Identify which cell holds the provided text, then report its (X, Y) central coordinate. 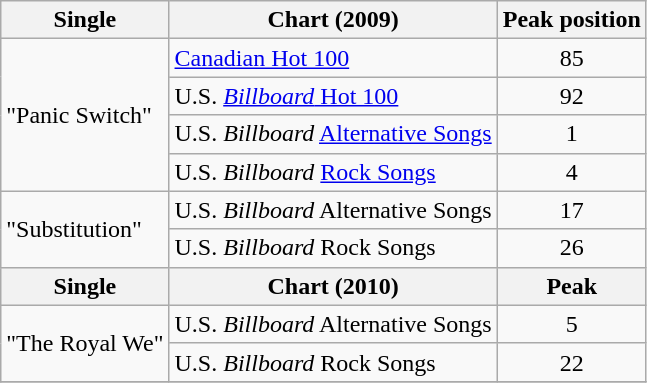
22 (572, 362)
17 (572, 210)
85 (572, 58)
"The Royal We" (85, 343)
Canadian Hot 100 (333, 58)
26 (572, 248)
"Panic Switch" (85, 115)
Chart (2009) (333, 20)
1 (572, 134)
4 (572, 172)
Chart (2010) (333, 286)
U.S. Billboard Hot 100 (333, 96)
5 (572, 324)
Peak position (572, 20)
92 (572, 96)
Peak (572, 286)
"Substitution" (85, 229)
